Detect which cell encompasses the target text, then output its (X, Y) center coordinate. 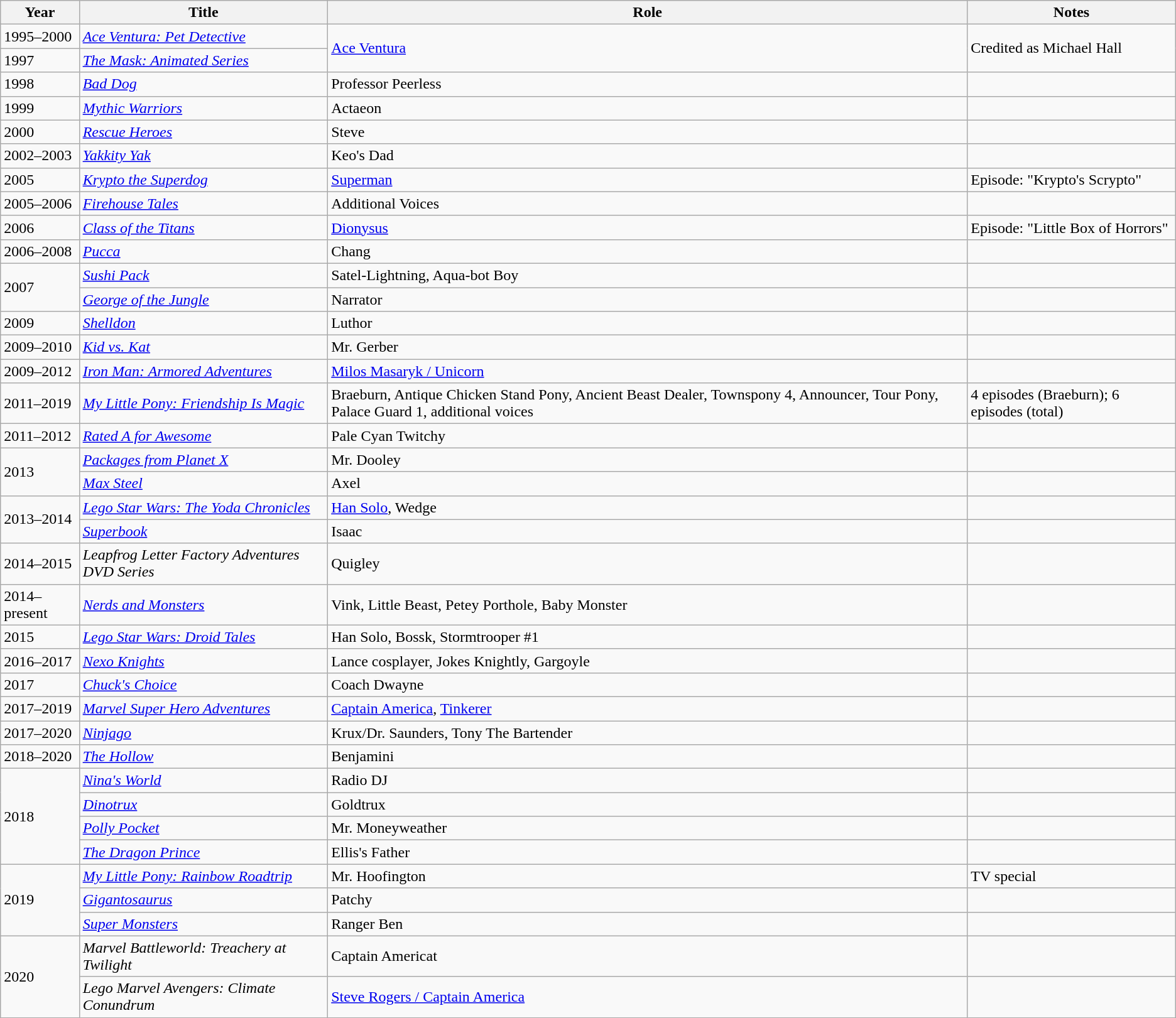
2009–2012 (40, 371)
2018 (40, 816)
Milos Masaryk / Unicorn (648, 371)
2000 (40, 132)
Dinotrux (204, 804)
Dionysus (648, 227)
Shelldon (204, 323)
TV special (1072, 876)
Credited as Michael Hall (1072, 48)
Quigley (648, 564)
Ellis's Father (648, 852)
Max Steel (204, 484)
2013–2014 (40, 519)
Super Monsters (204, 924)
Lego Star Wars: Droid Tales (204, 637)
2009–2010 (40, 347)
Lego Marvel Avengers: Climate Conundrum (204, 997)
Goldtrux (648, 804)
2017 (40, 685)
Superbook (204, 531)
Nerds and Monsters (204, 604)
Actaeon (648, 108)
Krux/Dr. Saunders, Tony The Bartender (648, 733)
Ranger Ben (648, 924)
Gigantosaurus (204, 900)
2014–present (40, 604)
Benjamini (648, 757)
Mr. Moneyweather (648, 828)
2007 (40, 287)
Radio DJ (648, 781)
1999 (40, 108)
Rated A for Awesome (204, 436)
Coach Dwayne (648, 685)
2014–2015 (40, 564)
Luthor (648, 323)
Marvel Super Hero Adventures (204, 708)
Kid vs. Kat (204, 347)
2005 (40, 180)
Krypto the Superdog (204, 180)
2006 (40, 227)
Mythic Warriors (204, 108)
2016–2017 (40, 661)
2019 (40, 900)
Title (204, 13)
Braeburn, Antique Chicken Stand Pony, Ancient Beast Dealer, Townspony 4, Announcer, Tour Pony, Palace Guard 1, additional voices (648, 403)
Lance cosplayer, Jokes Knightly, Gargoyle (648, 661)
Chang (648, 251)
Han Solo, Wedge (648, 507)
Role (648, 13)
Professor Peerless (648, 84)
Patchy (648, 900)
Rescue Heroes (204, 132)
Polly Pocket (204, 828)
Iron Man: Armored Adventures (204, 371)
Yakkity Yak (204, 156)
Superman (648, 180)
2017–2020 (40, 733)
Mr. Gerber (648, 347)
The Dragon Prince (204, 852)
2013 (40, 472)
1995–2000 (40, 36)
Additional Voices (648, 203)
Han Solo, Bossk, Stormtrooper #1 (648, 637)
Captain America, Tinkerer (648, 708)
Chuck's Choice (204, 685)
Steve Rogers / Captain America (648, 997)
2015 (40, 637)
Nexo Knights (204, 661)
Keo's Dad (648, 156)
2020 (40, 977)
Ace Ventura: Pet Detective (204, 36)
Vink, Little Beast, Petey Porthole, Baby Monster (648, 604)
Ninjago (204, 733)
Class of the Titans (204, 227)
2006–2008 (40, 251)
2005–2006 (40, 203)
Nina's World (204, 781)
Pucca (204, 251)
Bad Dog (204, 84)
Leapfrog Letter Factory Adventures DVD Series (204, 564)
Axel (648, 484)
2002–2003 (40, 156)
Episode: "Little Box of Horrors" (1072, 227)
George of the Jungle (204, 300)
Year (40, 13)
Mr. Hoofington (648, 876)
Packages from Planet X (204, 460)
Ace Ventura (648, 48)
Firehouse Tales (204, 203)
Isaac (648, 531)
Marvel Battleworld: Treachery at Twilight (204, 956)
4 episodes (Braeburn); 6 episodes (total) (1072, 403)
1997 (40, 60)
Episode: "Krypto's Scrypto" (1072, 180)
Pale Cyan Twitchy (648, 436)
Lego Star Wars: The Yoda Chronicles (204, 507)
The Hollow (204, 757)
Steve (648, 132)
Mr. Dooley (648, 460)
2011–2019 (40, 403)
2018–2020 (40, 757)
Notes (1072, 13)
Captain Americat (648, 956)
2009 (40, 323)
Narrator (648, 300)
2011–2012 (40, 436)
The Mask: Animated Series (204, 60)
1998 (40, 84)
2017–2019 (40, 708)
My Little Pony: Friendship Is Magic (204, 403)
Satel-Lightning, Aqua-bot Boy (648, 275)
My Little Pony: Rainbow Roadtrip (204, 876)
Sushi Pack (204, 275)
